Scan for the cell matching the given text and deliver its (x, y) coordinate at center. 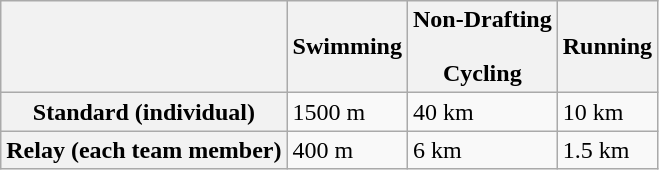
10 km (607, 112)
Standard (individual) (144, 112)
6 km (482, 150)
1500 m (347, 112)
Relay (each team member) (144, 150)
40 km (482, 112)
400 m (347, 150)
Running (607, 47)
1.5 km (607, 150)
Non-DraftingCycling (482, 47)
Swimming (347, 47)
